Determine the (X, Y) coordinate at the center of the cell enclosing the given text.  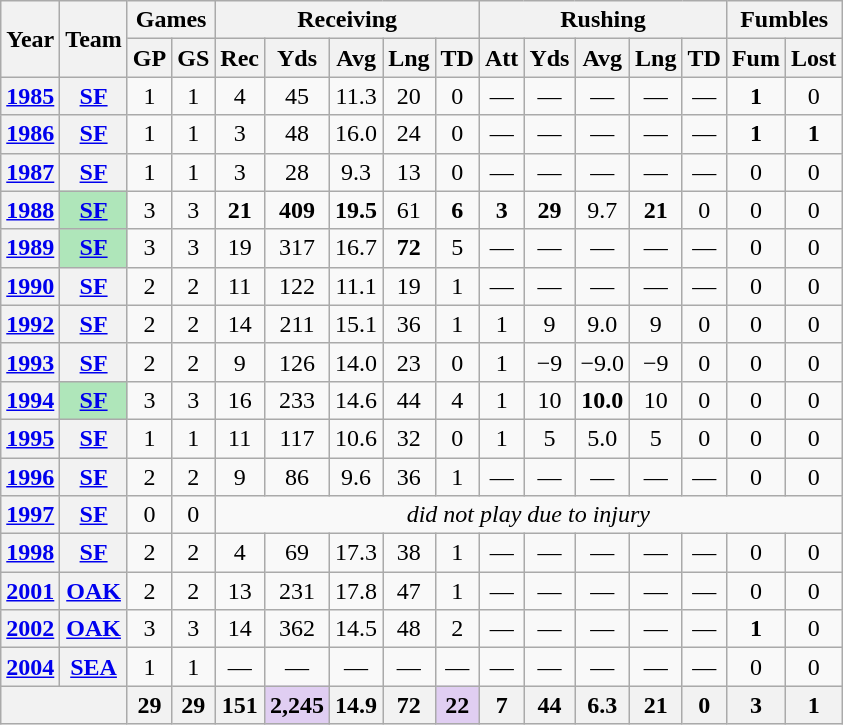
17.3 (356, 553)
Fumbles (784, 20)
45 (298, 96)
16.7 (356, 248)
1988 (30, 210)
Team (94, 39)
1992 (30, 324)
9.7 (602, 210)
9.3 (356, 172)
22 (457, 705)
10.6 (356, 438)
24 (409, 134)
20 (409, 96)
2,245 (298, 705)
9.6 (356, 477)
1985 (30, 96)
1987 (30, 172)
14.6 (356, 400)
47 (409, 591)
1998 (30, 553)
317 (298, 248)
Year (30, 39)
38 (409, 553)
23 (409, 362)
Rec (240, 58)
2004 (30, 667)
1986 (30, 134)
69 (298, 553)
151 (240, 705)
14.0 (356, 362)
6 (457, 210)
362 (298, 629)
15.1 (356, 324)
233 (298, 400)
1993 (30, 362)
did not play due to injury (528, 515)
Games (170, 20)
2002 (30, 629)
GP (149, 58)
17.8 (356, 591)
2001 (30, 591)
28 (298, 172)
11.1 (356, 286)
5.0 (602, 438)
117 (298, 438)
61 (409, 210)
SEA (94, 667)
−9.0 (602, 362)
19.5 (356, 210)
Receiving (348, 20)
211 (298, 324)
Fum (756, 58)
1990 (30, 286)
GS (194, 58)
32 (409, 438)
1995 (30, 438)
126 (298, 362)
14.9 (356, 705)
1996 (30, 477)
16 (240, 400)
10.0 (602, 400)
Att (501, 58)
Rushing (602, 20)
86 (298, 477)
11.3 (356, 96)
14.5 (356, 629)
Lost (813, 58)
1997 (30, 515)
409 (298, 210)
7 (501, 705)
1994 (30, 400)
16.0 (356, 134)
1989 (30, 248)
9.0 (602, 324)
6.3 (602, 705)
231 (298, 591)
122 (298, 286)
